Find where the given text appears and provide that cell's center as (x, y) coordinate. 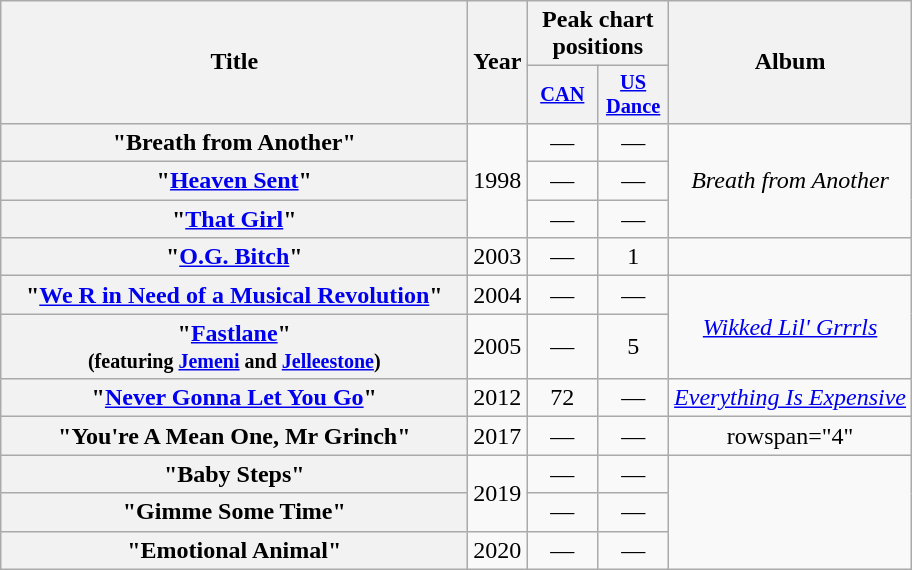
"Gimme Some Time" (234, 512)
"Baby Steps" (234, 474)
"We R in Need of a Musical Revolution" (234, 295)
2012 (498, 398)
Breath from Another (790, 180)
2004 (498, 295)
"You're A Mean One, Mr Grinch" (234, 436)
1998 (498, 180)
Title (234, 62)
Everything Is Expensive (790, 398)
"Heaven Sent" (234, 181)
CAN (562, 95)
"Emotional Animal" (234, 550)
"Breath from Another" (234, 142)
1 (634, 257)
2020 (498, 550)
"Never Gonna Let You Go" (234, 398)
2017 (498, 436)
Peak chart positions (598, 34)
2019 (498, 493)
Wikked Lil' Grrrls (790, 328)
"O.G. Bitch" (234, 257)
Album (790, 62)
"That Girl" (234, 219)
5 (634, 346)
rowspan="4" (790, 436)
Year (498, 62)
2005 (498, 346)
"Fastlane" (featuring Jemeni and Jelleestone) (234, 346)
72 (562, 398)
USDance (634, 95)
2003 (498, 257)
